Pinpoint the cell where the given text exists, returning its [x, y] midpoint coordinate. 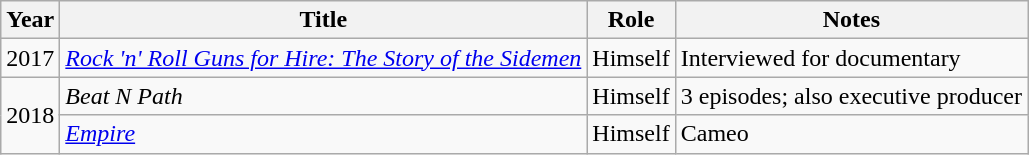
Role [631, 20]
Rock 'n' Roll Guns for Hire: The Story of the Sidemen [324, 58]
Empire [324, 134]
Interviewed for documentary [851, 58]
3 episodes; also executive producer [851, 96]
Title [324, 20]
2018 [30, 115]
Cameo [851, 134]
Notes [851, 20]
Beat N Path [324, 96]
2017 [30, 58]
Year [30, 20]
